For the text-containing cell, return its midpoint in (x, y) coordinate format. 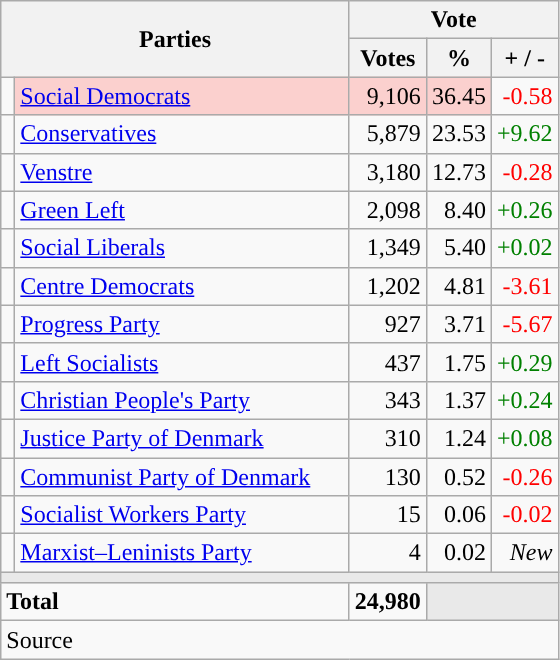
+9.62 (524, 134)
12.73 (458, 172)
Conservatives (182, 134)
+ / - (524, 58)
15 (388, 515)
-0.28 (524, 172)
Social Democrats (182, 96)
-3.61 (524, 286)
Socialist Workers Party (182, 515)
Total (176, 602)
Vote (454, 20)
+0.24 (524, 400)
23.53 (458, 134)
1.24 (458, 438)
Justice Party of Denmark (182, 438)
Social Liberals (182, 248)
+0.02 (524, 248)
24,980 (388, 602)
Source (280, 640)
-0.26 (524, 477)
927 (388, 324)
3.71 (458, 324)
9,106 (388, 96)
+0.08 (524, 438)
New (524, 553)
% (458, 58)
1,349 (388, 248)
437 (388, 362)
130 (388, 477)
-5.67 (524, 324)
0.06 (458, 515)
-0.58 (524, 96)
Left Socialists (182, 362)
1.37 (458, 400)
Venstre (182, 172)
2,098 (388, 210)
343 (388, 400)
Christian People's Party (182, 400)
5,879 (388, 134)
Marxist–Leninists Party (182, 553)
Centre Democrats (182, 286)
Parties (176, 39)
+0.29 (524, 362)
Progress Party (182, 324)
Votes (388, 58)
0.52 (458, 477)
Communist Party of Denmark (182, 477)
-0.02 (524, 515)
36.45 (458, 96)
1.75 (458, 362)
4.81 (458, 286)
310 (388, 438)
3,180 (388, 172)
1,202 (388, 286)
Green Left (182, 210)
8.40 (458, 210)
4 (388, 553)
0.02 (458, 553)
+0.26 (524, 210)
5.40 (458, 248)
